Return [X, Y] of the center of cell containing provided text 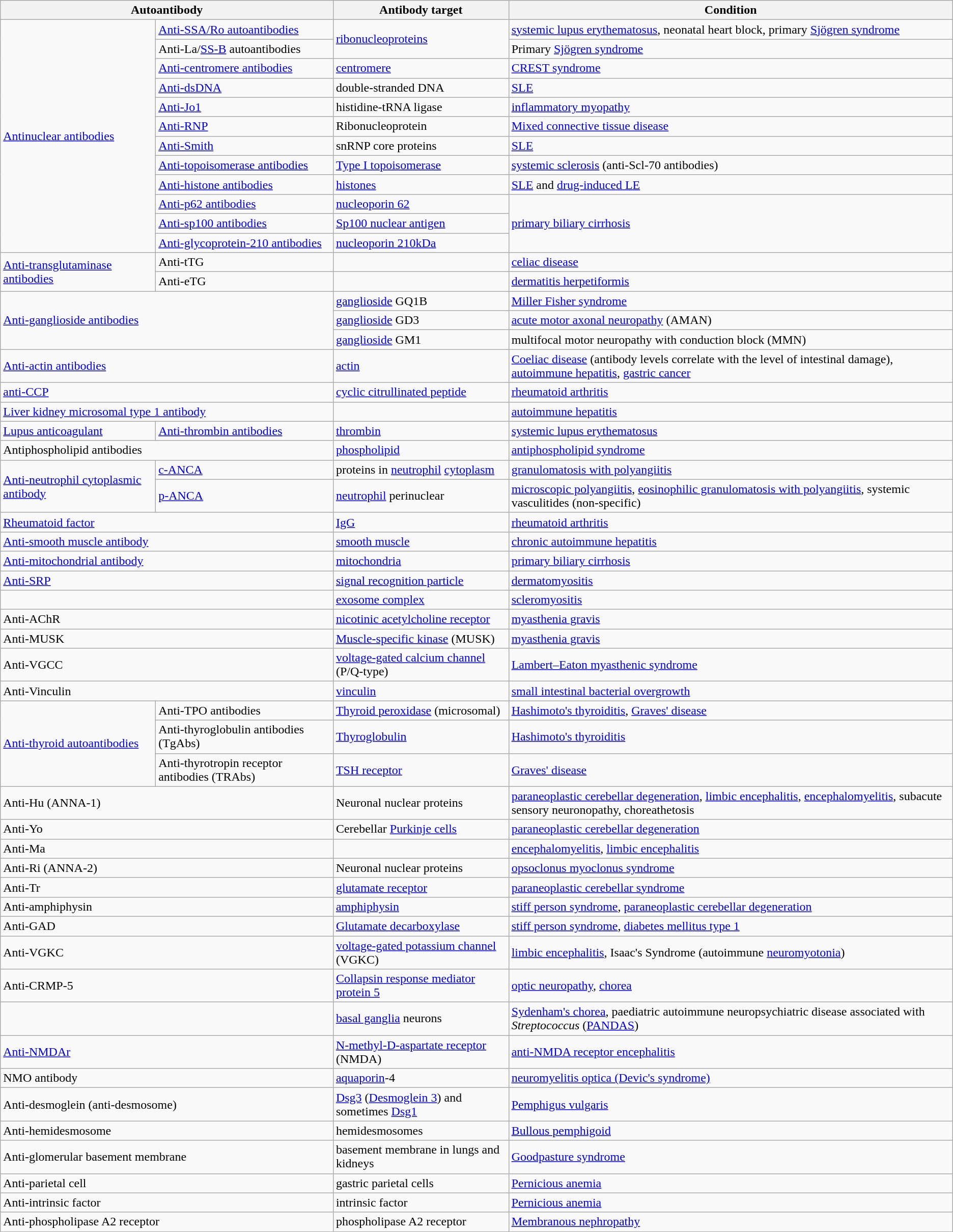
voltage-gated calcium channel (P/Q-type) [421, 665]
Sp100 nuclear antigen [421, 223]
neutrophil perinuclear [421, 496]
Anti-Jo1 [244, 107]
Anti-La/SS-B autoantibodies [244, 49]
intrinsic factor [421, 1202]
Anti-Vinculin [167, 691]
inflammatory myopathy [731, 107]
TSH receptor [421, 770]
Antibody target [421, 10]
Cerebellar Purkinje cells [421, 829]
mitochondria [421, 561]
Mixed connective tissue disease [731, 126]
scleromyositis [731, 600]
Thyroglobulin [421, 736]
Anti-sp100 antibodies [244, 223]
Anti-centromere antibodies [244, 68]
actin [421, 366]
Ribonucleoprotein [421, 126]
gastric parietal cells [421, 1183]
autoimmune hepatitis [731, 412]
Anti-dsDNA [244, 88]
optic neuropathy, chorea [731, 986]
Anti-phospholipase A2 receptor [167, 1222]
p-ANCA [244, 496]
Antinuclear antibodies [78, 136]
ganglioside GQ1B [421, 301]
multifocal motor neuropathy with conduction block (MMN) [731, 340]
Anti-CRMP-5 [167, 986]
Miller Fisher syndrome [731, 301]
Anti-desmoglein (anti-desmosome) [167, 1104]
neuromyelitis optica (Devic's syndrome) [731, 1078]
CREST syndrome [731, 68]
Anti-topoisomerase antibodies [244, 165]
Anti-TPO antibodies [244, 710]
Anti-actin antibodies [167, 366]
Dsg3 (Desmoglein 3) and sometimes Dsg1 [421, 1104]
Thyroid peroxidase (microsomal) [421, 710]
ganglioside GM1 [421, 340]
basal ganglia neurons [421, 1019]
aquaporin-4 [421, 1078]
Bullous pemphigoid [731, 1131]
stiff person syndrome, diabetes mellitus type 1 [731, 926]
ribonucleoproteins [421, 39]
SLE and drug-induced LE [731, 184]
NMO antibody [167, 1078]
Sydenham's chorea, paediatric autoimmune neuropsychiatric disease associated with Streptococcus (PANDAS) [731, 1019]
Anti-mitochondrial antibody [167, 561]
Anti-intrinsic factor [167, 1202]
voltage-gated potassium channel (VGKC) [421, 952]
Coeliac disease (antibody levels correlate with the level of intestinal damage), autoimmune hepatitis, gastric cancer [731, 366]
Anti-Hu (ANNA-1) [167, 803]
Antiphospholipid antibodies [167, 450]
limbic encephalitis, Isaac's Syndrome (autoimmune neuromyotonia) [731, 952]
nicotinic acetylcholine receptor [421, 619]
Primary Sjögren syndrome [731, 49]
Membranous nephropathy [731, 1222]
paraneoplastic cerebellar degeneration [731, 829]
opsoclonus myoclonus syndrome [731, 868]
Anti-Smith [244, 146]
granulomatosis with polyangiitis [731, 470]
amphiphysin [421, 907]
Anti-GAD [167, 926]
snRNP core proteins [421, 146]
Condition [731, 10]
centromere [421, 68]
Anti-ganglioside antibodies [167, 320]
anti-CCP [167, 392]
Lambert–Eaton myasthenic syndrome [731, 665]
Anti-transglutaminase antibodies [78, 272]
signal recognition particle [421, 580]
Anti-SSA/Ro autoantibodies [244, 30]
acute motor axonal neuropathy (AMAN) [731, 320]
Graves' disease [731, 770]
Anti-MUSK [167, 639]
Anti-NMDAr [167, 1052]
small intestinal bacterial overgrowth [731, 691]
Anti-Ma [167, 848]
Anti-thyroglobulin antibodies (TgAbs) [244, 736]
hemidesmosomes [421, 1131]
phospholipase A2 receptor [421, 1222]
Pemphigus vulgaris [731, 1104]
Anti-thyrotropin receptor antibodies (TRAbs) [244, 770]
Lupus anticoagulant [78, 431]
Anti-VGKC [167, 952]
Anti-histone antibodies [244, 184]
dermatitis herpetiformis [731, 282]
antiphospholipid syndrome [731, 450]
proteins in neutrophil cytoplasm [421, 470]
systemic lupus erythematosus, neonatal heart block, primary Sjögren syndrome [731, 30]
Anti-eTG [244, 282]
Anti-glycoprotein-210 antibodies [244, 243]
thrombin [421, 431]
chronic autoimmune hepatitis [731, 541]
nucleoporin 62 [421, 204]
celiac disease [731, 262]
Type I topoisomerase [421, 165]
Anti-tTG [244, 262]
dermatomyositis [731, 580]
Anti-VGCC [167, 665]
Anti-Yo [167, 829]
Anti-parietal cell [167, 1183]
microscopic polyangiitis, eosinophilic granulomatosis with polyangiitis, systemic vasculitides (non-specific) [731, 496]
Anti-SRP [167, 580]
smooth muscle [421, 541]
Anti-RNP [244, 126]
c-ANCA [244, 470]
encephalomyelitis, limbic encephalitis [731, 848]
Autoantibody [167, 10]
Liver kidney microsomal type 1 antibody [167, 412]
Anti-hemidesmosome [167, 1131]
Hashimoto's thyroiditis [731, 736]
anti-NMDA receptor encephalitis [731, 1052]
IgG [421, 522]
phospholipid [421, 450]
Anti-thyroid autoantibodies [78, 744]
Anti-thrombin antibodies [244, 431]
histones [421, 184]
paraneoplastic cerebellar degeneration, limbic encephalitis, encephalomyelitis, subacute sensory neuronopathy, choreathetosis [731, 803]
vinculin [421, 691]
Hashimoto's thyroiditis, Graves' disease [731, 710]
histidine-tRNA ligase [421, 107]
nucleoporin 210kDa [421, 243]
paraneoplastic cerebellar syndrome [731, 887]
Anti-neutrophil cytoplasmic antibody [78, 486]
ganglioside GD3 [421, 320]
Goodpasture syndrome [731, 1157]
Rheumatoid factor [167, 522]
Anti-smooth muscle antibody [167, 541]
Anti-Ri (ANNA-2) [167, 868]
Anti-amphiphysin [167, 907]
Anti-glomerular basement membrane [167, 1157]
systemic sclerosis (anti-Scl-70 antibodies) [731, 165]
Muscle-specific kinase (MUSK) [421, 639]
glutamate receptor [421, 887]
basement membrane in lungs and kidneys [421, 1157]
Glutamate decarboxylase [421, 926]
Anti-Tr [167, 887]
double-stranded DNA [421, 88]
stiff person syndrome, paraneoplastic cerebellar degeneration [731, 907]
exosome complex [421, 600]
Anti-p62 antibodies [244, 204]
Collapsin response mediator protein 5 [421, 986]
Anti-AChR [167, 619]
cyclic citrullinated peptide [421, 392]
N-methyl-D-aspartate receptor (NMDA) [421, 1052]
systemic lupus erythematosus [731, 431]
